Capture the cell that displays the provided text and extract its [x, y] central coordinate. 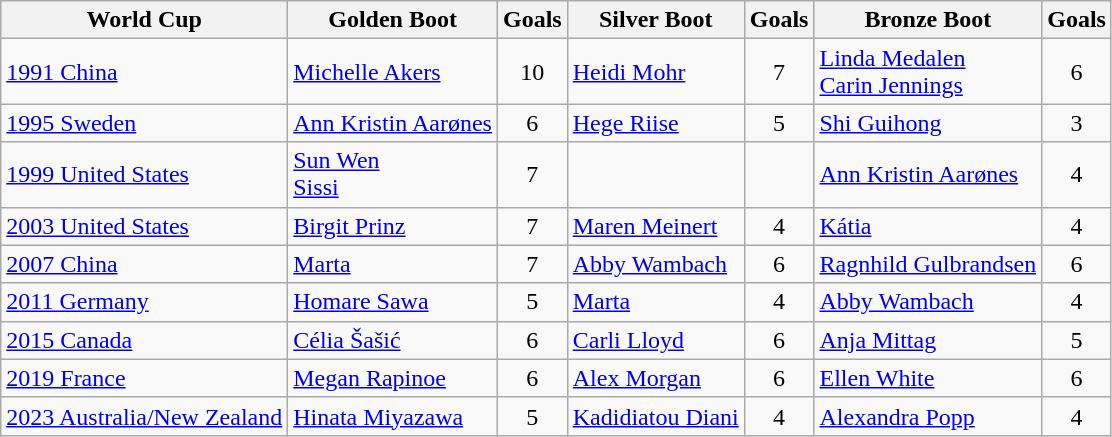
World Cup [144, 20]
Homare Sawa [393, 302]
Michelle Akers [393, 72]
Bronze Boot [928, 20]
Shi Guihong [928, 123]
Carli Lloyd [656, 340]
2007 China [144, 264]
Kátia [928, 226]
Ellen White [928, 378]
2023 Australia/New Zealand [144, 416]
Silver Boot [656, 20]
Megan Rapinoe [393, 378]
Ragnhild Gulbrandsen [928, 264]
2015 Canada [144, 340]
2019 France [144, 378]
Hinata Miyazawa [393, 416]
2003 United States [144, 226]
Hege Riise [656, 123]
Kadidiatou Diani [656, 416]
10 [532, 72]
1995 Sweden [144, 123]
Alexandra Popp [928, 416]
Maren Meinert [656, 226]
3 [1077, 123]
Golden Boot [393, 20]
Alex Morgan [656, 378]
Célia Šašić [393, 340]
1991 China [144, 72]
2011 Germany [144, 302]
Heidi Mohr [656, 72]
Anja Mittag [928, 340]
Linda Medalen Carin Jennings [928, 72]
Birgit Prinz [393, 226]
Sun Wen Sissi [393, 174]
1999 United States [144, 174]
